Return [x, y] of the center of cell containing provided text 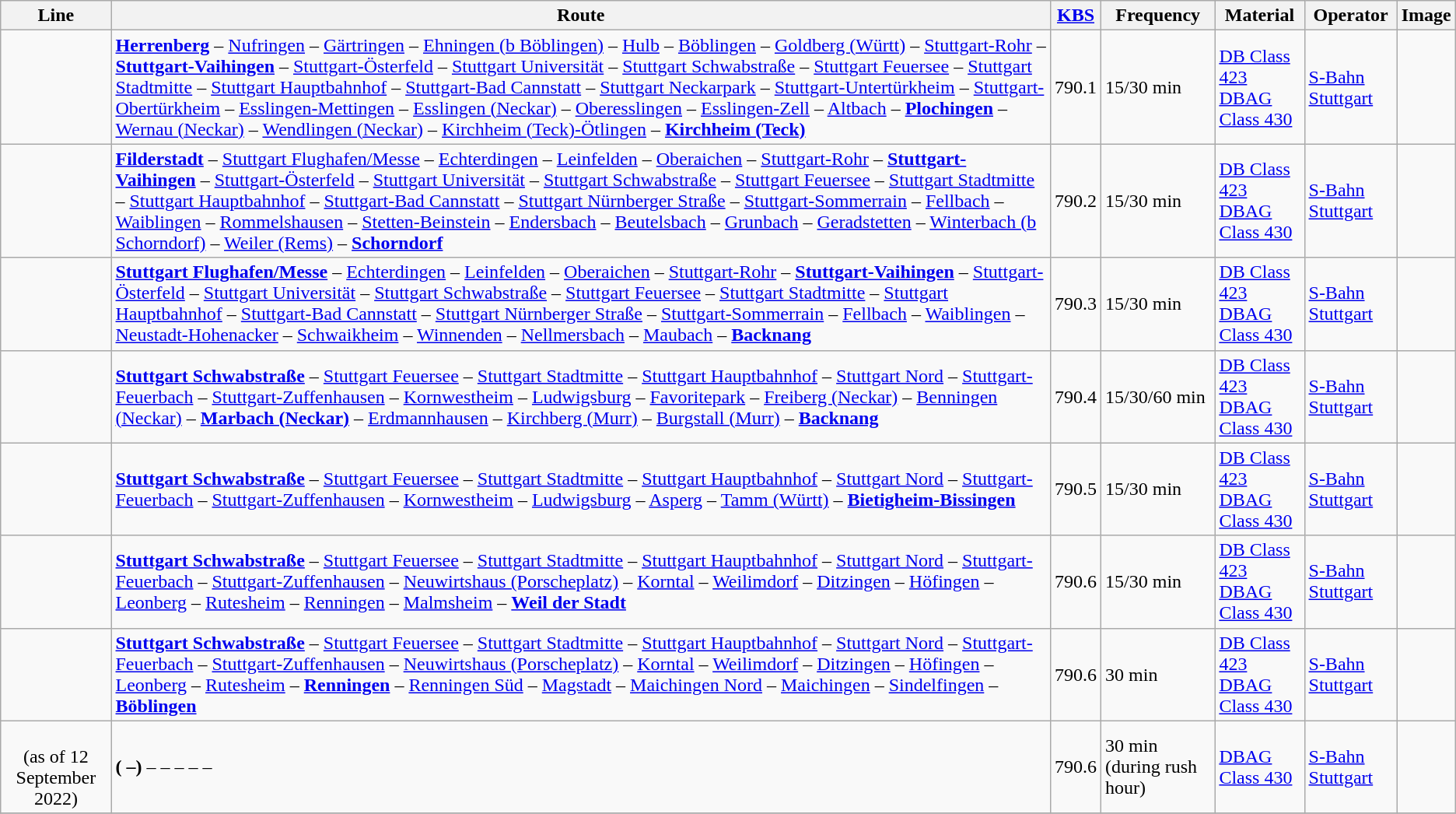
15/30/60 min [1158, 397]
Line [56, 16]
Frequency [1158, 16]
790.5 [1075, 489]
30 min [1158, 674]
Image [1426, 16]
Route [580, 16]
KBS [1075, 16]
30 min (during rush hour) [1158, 767]
Operator [1350, 16]
(as of 12 September 2022) [56, 767]
DBAG Class 430 [1260, 767]
790.1 [1075, 87]
( –) – – – – – [580, 767]
Material [1260, 16]
790.4 [1075, 397]
790.2 [1075, 201]
790.3 [1075, 303]
